Provide the (x, y) coordinate of the cell's center where the given text is located.  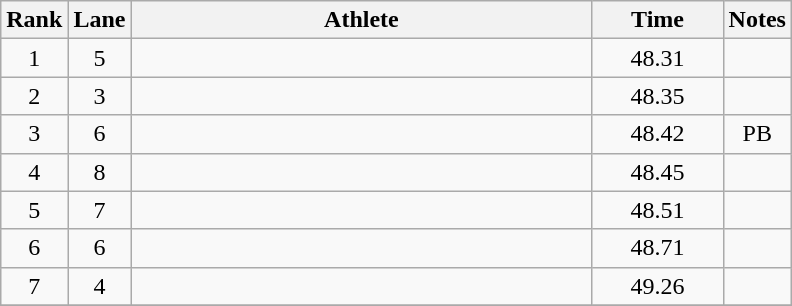
PB (757, 134)
48.42 (658, 134)
8 (100, 172)
Rank (34, 20)
Notes (757, 20)
49.26 (658, 286)
1 (34, 58)
48.31 (658, 58)
Lane (100, 20)
48.51 (658, 210)
2 (34, 96)
Time (658, 20)
48.71 (658, 248)
48.45 (658, 172)
Athlete (362, 20)
48.35 (658, 96)
